Locate the cell with the specified text and output its [X, Y] center coordinate. 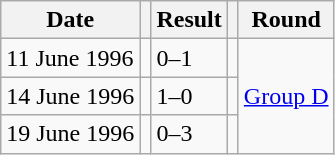
19 June 1996 [70, 134]
1–0 [189, 96]
Round [286, 20]
Date [70, 20]
11 June 1996 [70, 58]
0–3 [189, 134]
14 June 1996 [70, 96]
Group D [286, 96]
0–1 [189, 58]
Result [189, 20]
